Pinpoint the cell where the given text exists, returning its (x, y) midpoint coordinate. 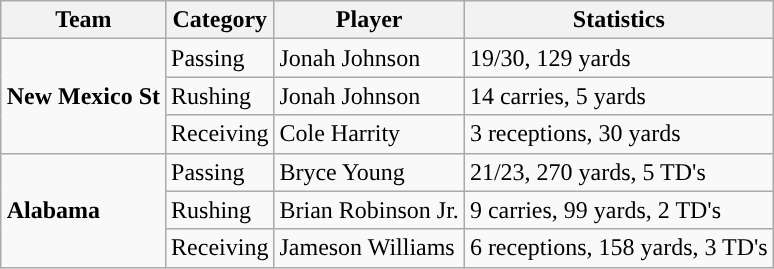
New Mexico St (83, 96)
Team (83, 20)
Bryce Young (369, 172)
Cole Harrity (369, 134)
3 receptions, 30 yards (618, 134)
Player (369, 20)
Alabama (83, 210)
Jameson Williams (369, 248)
19/30, 129 yards (618, 58)
9 carries, 99 yards, 2 TD's (618, 210)
6 receptions, 158 yards, 3 TD's (618, 248)
Brian Robinson Jr. (369, 210)
14 carries, 5 yards (618, 96)
21/23, 270 yards, 5 TD's (618, 172)
Category (220, 20)
Statistics (618, 20)
